Pinpoint the cell where the given text exists, returning its [X, Y] midpoint coordinate. 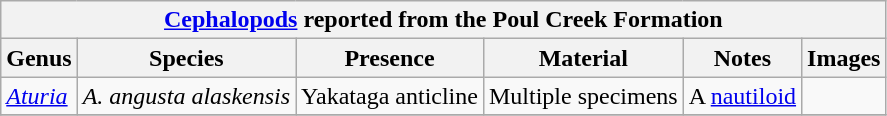
Yakataga anticline [390, 96]
Presence [390, 58]
A. angusta alaskensis [186, 96]
Species [186, 58]
Notes [742, 58]
Multiple specimens [583, 96]
Material [583, 58]
A nautiloid [742, 96]
Aturia [39, 96]
Genus [39, 58]
Images [844, 58]
Cephalopods reported from the Poul Creek Formation [444, 20]
